Pinpoint the cell where the given text exists, returning its [x, y] midpoint coordinate. 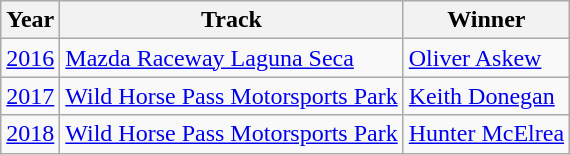
Year [30, 20]
Mazda Raceway Laguna Seca [232, 58]
2017 [30, 96]
Winner [486, 20]
2018 [30, 134]
Oliver Askew [486, 58]
Track [232, 20]
Keith Donegan [486, 96]
Hunter McElrea [486, 134]
2016 [30, 58]
